Locate the cell with the specified text and output its [X, Y] center coordinate. 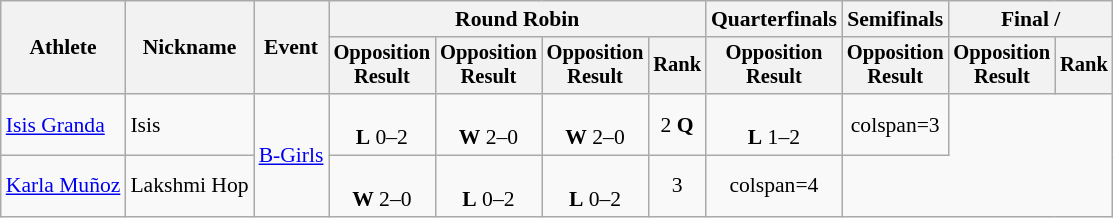
L 1–2 [774, 124]
Athlete [64, 48]
Nickname [189, 48]
B-Girls [292, 155]
Karla Muñoz [64, 186]
Lakshmi Hop [189, 186]
Final / [1031, 19]
Isis [189, 124]
colspan=3 [896, 124]
colspan=4 [774, 186]
Isis Granda [64, 124]
3 [677, 186]
Round Robin [518, 19]
Event [292, 48]
2 Q [677, 124]
Semifinals [896, 19]
Quarterfinals [774, 19]
